Find where the given text appears and provide that cell's center as (X, Y) coordinate. 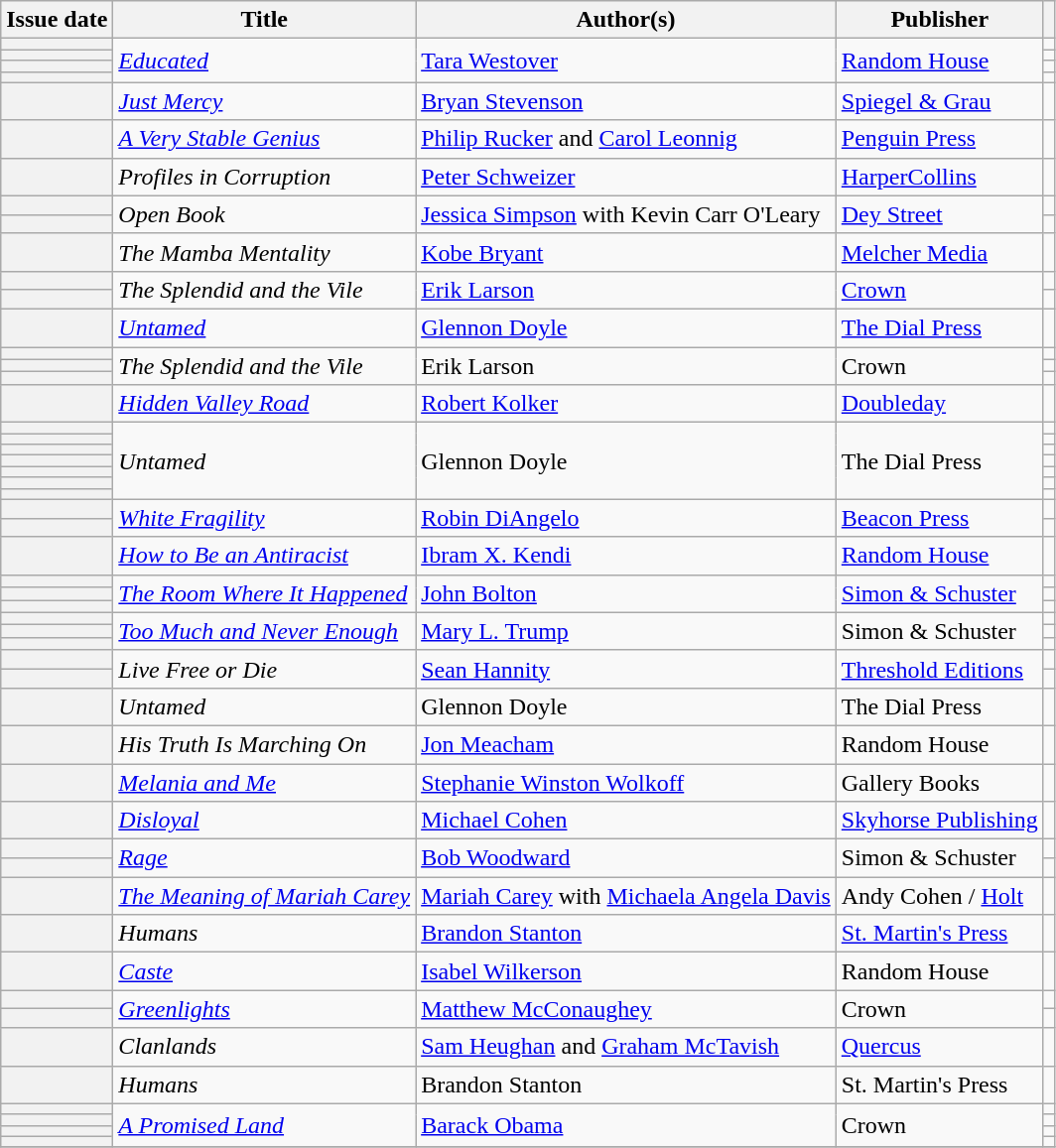
Bob Woodward (626, 858)
Peter Schweizer (626, 177)
Melania and Me (264, 783)
Sean Hannity (626, 669)
HarperCollins (939, 177)
Gallery Books (939, 783)
Robin DiAngelo (626, 518)
John Bolton (626, 593)
Caste (264, 971)
Andy Cohen / Holt (939, 896)
Skyhorse Publishing (939, 821)
Just Mercy (264, 101)
Michael Cohen (626, 821)
Dey Street (939, 214)
Matthew McConaughey (626, 1009)
The Room Where It Happened (264, 593)
Hidden Valley Road (264, 404)
Too Much and Never Enough (264, 631)
How to Be an Antiracist (264, 556)
White Fragility (264, 518)
Tara Westover (626, 61)
Melcher Media (939, 252)
The Mamba Mentality (264, 252)
Robert Kolker (626, 404)
Penguin Press (939, 139)
Title (264, 20)
Jessica Simpson with Kevin Carr O'Leary (626, 214)
Barack Obama (626, 1125)
Isabel Wilkerson (626, 971)
Ibram X. Kendi (626, 556)
Mariah Carey with Michaela Angela Davis (626, 896)
A Promised Land (264, 1125)
Issue date (58, 20)
A Very Stable Genius (264, 139)
Kobe Bryant (626, 252)
Stephanie Winston Wolkoff (626, 783)
Spiegel & Grau (939, 101)
Doubleday (939, 404)
Publisher (939, 20)
The Meaning of Mariah Carey (264, 896)
Educated (264, 61)
Author(s) (626, 20)
Bryan Stevenson (626, 101)
Mary L. Trump (626, 631)
Beacon Press (939, 518)
Open Book (264, 214)
Philip Rucker and Carol Leonnig (626, 139)
Greenlights (264, 1009)
Live Free or Die (264, 669)
Rage (264, 858)
Profiles in Corruption (264, 177)
Clanlands (264, 1047)
Quercus (939, 1047)
Jon Meacham (626, 744)
His Truth Is Marching On (264, 744)
Threshold Editions (939, 669)
Sam Heughan and Graham McTavish (626, 1047)
Disloyal (264, 821)
